Output the [x, y] coordinate of the center of the cell containing the given text.  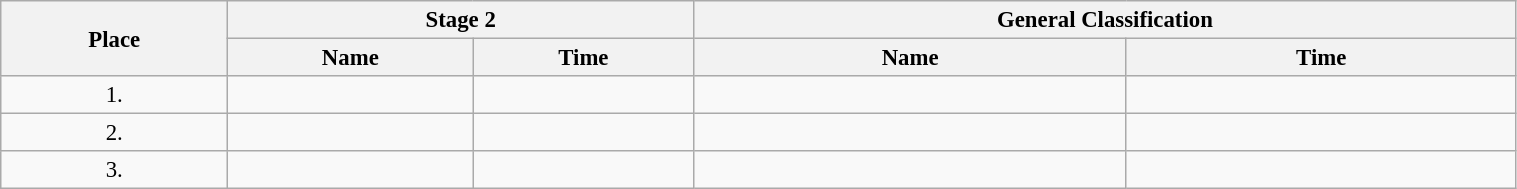
Place [114, 38]
2. [114, 133]
1. [114, 95]
Stage 2 [461, 20]
3. [114, 170]
General Classification [1105, 20]
